Output the (X, Y) coordinate of the center of the cell containing the given text.  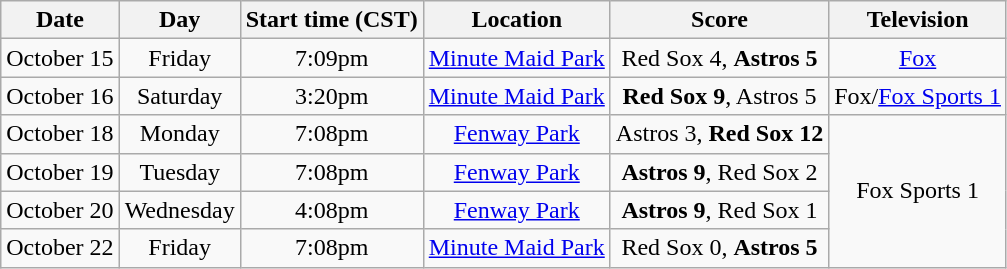
Red Sox 4, Astros 5 (719, 58)
Astros 3, Red Sox 12 (719, 134)
Monday (180, 134)
Fox/Fox Sports 1 (918, 96)
October 16 (60, 96)
October 15 (60, 58)
October 22 (60, 248)
October 19 (60, 172)
Start time (CST) (332, 20)
Red Sox 9, Astros 5 (719, 96)
Tuesday (180, 172)
Red Sox 0, Astros 5 (719, 248)
Saturday (180, 96)
Television (918, 20)
Fox Sports 1 (918, 191)
3:20pm (332, 96)
Astros 9, Red Sox 1 (719, 210)
7:09pm (332, 58)
Date (60, 20)
Astros 9, Red Sox 2 (719, 172)
Wednesday (180, 210)
October 20 (60, 210)
October 18 (60, 134)
Day (180, 20)
Location (516, 20)
4:08pm (332, 210)
Fox (918, 58)
Score (719, 20)
